Search for the cell housing the specified text and yield its (X, Y) center coordinate. 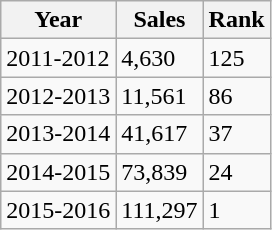
2014-2015 (58, 172)
41,617 (160, 134)
2012-2013 (58, 96)
Year (58, 20)
11,561 (160, 96)
37 (236, 134)
1 (236, 210)
Rank (236, 20)
Sales (160, 20)
2015-2016 (58, 210)
2013-2014 (58, 134)
73,839 (160, 172)
86 (236, 96)
111,297 (160, 210)
24 (236, 172)
2011-2012 (58, 58)
4,630 (160, 58)
125 (236, 58)
